For the text-containing cell, return its midpoint in (x, y) coordinate format. 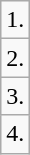
4. (16, 134)
2. (16, 58)
3. (16, 96)
1. (16, 20)
